Pinpoint the cell where the given text exists, returning its [x, y] midpoint coordinate. 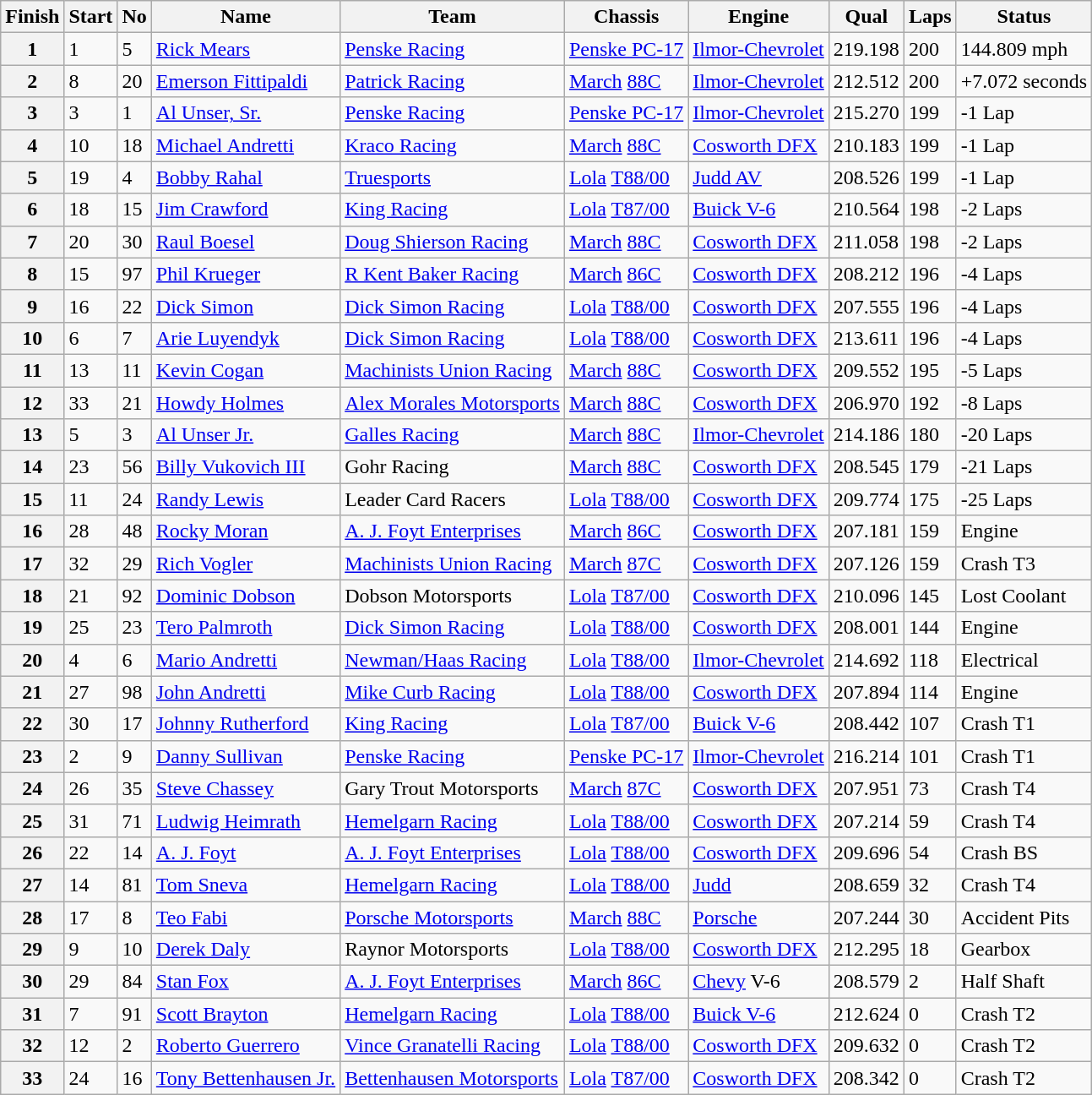
208.342 [867, 1078]
Name [245, 17]
210.183 [867, 145]
Galles Racing [453, 435]
209.696 [867, 853]
Randy Lewis [245, 499]
Half Shaft [1024, 982]
R Kent Baker Racing [453, 274]
No [134, 17]
216.214 [867, 756]
208.659 [867, 885]
92 [134, 596]
-25 Laps [1024, 499]
210.564 [867, 210]
101 [930, 756]
59 [930, 820]
209.632 [867, 1046]
Kevin Cogan [245, 370]
A. J. Foyt [245, 853]
Al Unser Jr. [245, 435]
Status [1024, 17]
207.244 [867, 917]
-5 Laps [1024, 370]
Crash T3 [1024, 564]
Steve Chassey [245, 788]
208.212 [867, 274]
180 [930, 435]
Laps [930, 17]
84 [134, 982]
214.186 [867, 435]
207.214 [867, 820]
Gary Trout Motorsports [453, 788]
Arie Luyendyk [245, 338]
192 [930, 403]
114 [930, 692]
97 [134, 274]
Judd AV [758, 177]
Johnny Rutherford [245, 724]
175 [930, 499]
54 [930, 853]
207.894 [867, 692]
Lost Coolant [1024, 596]
Patrick Racing [453, 81]
Dick Simon [245, 306]
Mike Curb Racing [453, 692]
Dobson Motorsports [453, 596]
Gearbox [1024, 950]
Leader Card Racers [453, 499]
Rich Vogler [245, 564]
208.526 [867, 177]
Stan Fox [245, 982]
73 [930, 788]
144.809 mph [1024, 49]
Tony Bettenhausen Jr. [245, 1078]
Truesports [453, 177]
195 [930, 370]
+7.072 seconds [1024, 81]
Michael Andretti [245, 145]
-21 Laps [1024, 467]
Finish [32, 17]
Gohr Racing [453, 467]
Porsche Motorsports [453, 917]
Ludwig Heimrath [245, 820]
Roberto Guerrero [245, 1046]
209.774 [867, 499]
Tero Palmroth [245, 628]
Porsche [758, 917]
206.970 [867, 403]
Howdy Holmes [245, 403]
107 [930, 724]
Dominic Dobson [245, 596]
Chevy V-6 [758, 982]
Vince Granatelli Racing [453, 1046]
208.579 [867, 982]
Bobby Rahal [245, 177]
212.512 [867, 81]
144 [930, 628]
215.270 [867, 113]
179 [930, 467]
Accident Pits [1024, 917]
Phil Krueger [245, 274]
208.545 [867, 467]
Derek Daly [245, 950]
207.126 [867, 564]
210.096 [867, 596]
Billy Vukovich III [245, 467]
98 [134, 692]
Newman/Haas Racing [453, 660]
219.198 [867, 49]
56 [134, 467]
211.058 [867, 242]
212.624 [867, 1014]
Rocky Moran [245, 531]
Kraco Racing [453, 145]
91 [134, 1014]
214.692 [867, 660]
-8 Laps [1024, 403]
207.555 [867, 306]
Danny Sullivan [245, 756]
Alex Morales Motorsports [453, 403]
145 [930, 596]
Start [91, 17]
Emerson Fittipaldi [245, 81]
Bettenhausen Motorsports [453, 1078]
Chassis [626, 17]
Al Unser, Sr. [245, 113]
Teo Fabi [245, 917]
35 [134, 788]
Doug Shierson Racing [453, 242]
212.295 [867, 950]
Raul Boesel [245, 242]
208.442 [867, 724]
Crash BS [1024, 853]
208.001 [867, 628]
118 [930, 660]
John Andretti [245, 692]
-20 Laps [1024, 435]
Qual [867, 17]
209.552 [867, 370]
Scott Brayton [245, 1014]
81 [134, 885]
71 [134, 820]
Electrical [1024, 660]
Rick Mears [245, 49]
Judd [758, 885]
Tom Sneva [245, 885]
Team [453, 17]
207.181 [867, 531]
207.951 [867, 788]
Jim Crawford [245, 210]
213.611 [867, 338]
Mario Andretti [245, 660]
48 [134, 531]
Raynor Motorsports [453, 950]
